Search for the cell housing the specified text and yield its (X, Y) center coordinate. 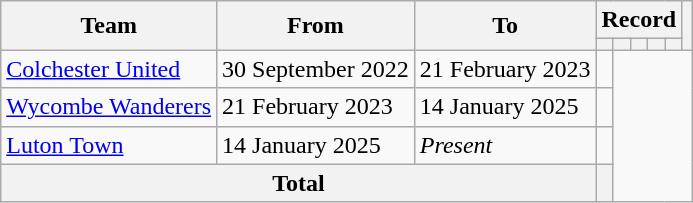
Wycombe Wanderers (109, 107)
Record (639, 20)
From (316, 26)
Team (109, 26)
Luton Town (109, 145)
Colchester United (109, 69)
To (505, 26)
Total (298, 183)
Present (505, 145)
30 September 2022 (316, 69)
